Output the [x, y] coordinate of the center of the cell containing the given text.  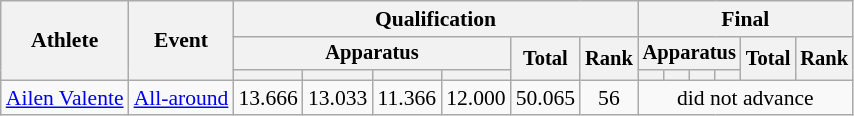
did not advance [746, 98]
13.033 [338, 98]
11.366 [406, 98]
13.666 [268, 98]
Athlete [65, 40]
50.065 [546, 98]
Qualification [435, 19]
56 [609, 98]
Event [182, 40]
Final [746, 19]
12.000 [476, 98]
Ailen Valente [65, 98]
All-around [182, 98]
